Search for the cell housing the specified text and yield its [X, Y] center coordinate. 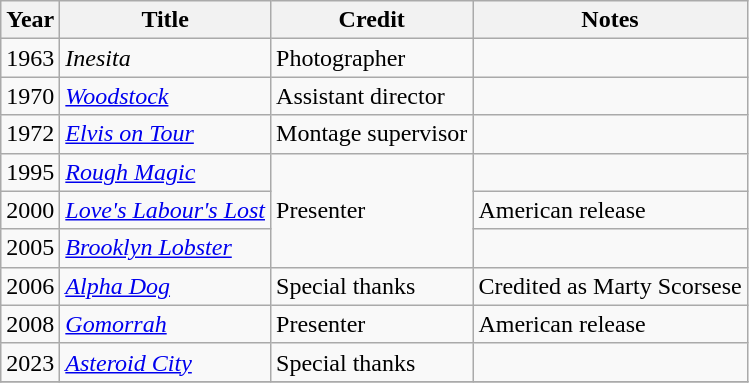
Woodstock [166, 96]
1970 [30, 96]
Elvis on Tour [166, 134]
Asteroid City [166, 362]
Montage supervisor [372, 134]
Rough Magic [166, 172]
Title [166, 20]
1995 [30, 172]
Year [30, 20]
1963 [30, 58]
Assistant director [372, 96]
Gomorrah [166, 324]
Brooklyn Lobster [166, 248]
2023 [30, 362]
Inesita [166, 58]
Notes [610, 20]
Credit [372, 20]
Credited as Marty Scorsese [610, 286]
2000 [30, 210]
Alpha Dog [166, 286]
2005 [30, 248]
1972 [30, 134]
Photographer [372, 58]
2006 [30, 286]
Love's Labour's Lost [166, 210]
2008 [30, 324]
